Capture the cell that displays the provided text and extract its (x, y) central coordinate. 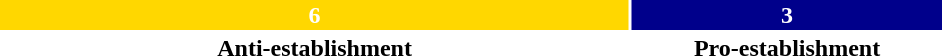
3 (787, 15)
6 (314, 15)
